Locate the cell with the specified text and output its [X, Y] center coordinate. 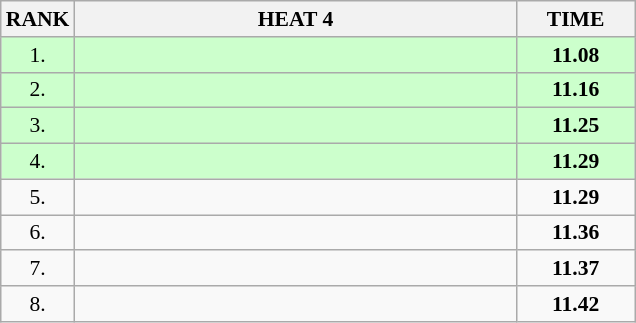
11.08 [576, 55]
5. [38, 197]
HEAT 4 [295, 19]
11.42 [576, 304]
7. [38, 269]
RANK [38, 19]
2. [38, 90]
1. [38, 55]
11.36 [576, 233]
11.25 [576, 126]
11.16 [576, 90]
11.37 [576, 269]
4. [38, 162]
6. [38, 233]
8. [38, 304]
TIME [576, 19]
3. [38, 126]
